Capture the cell that displays the provided text and extract its (X, Y) central coordinate. 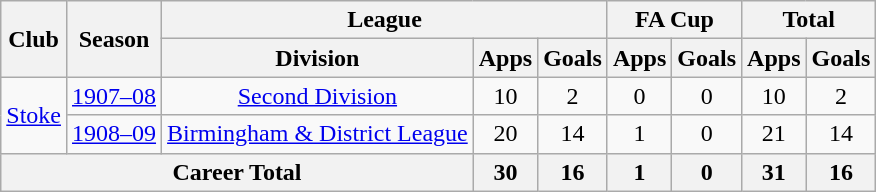
1907–08 (114, 96)
31 (774, 172)
League (385, 20)
20 (505, 134)
Birmingham & District League (318, 134)
Stoke (34, 115)
Season (114, 39)
Club (34, 39)
30 (505, 172)
21 (774, 134)
Second Division (318, 96)
Career Total (237, 172)
1908–09 (114, 134)
FA Cup (674, 20)
Division (318, 58)
Total (809, 20)
